Output the [X, Y] coordinate of the center of the cell containing the given text.  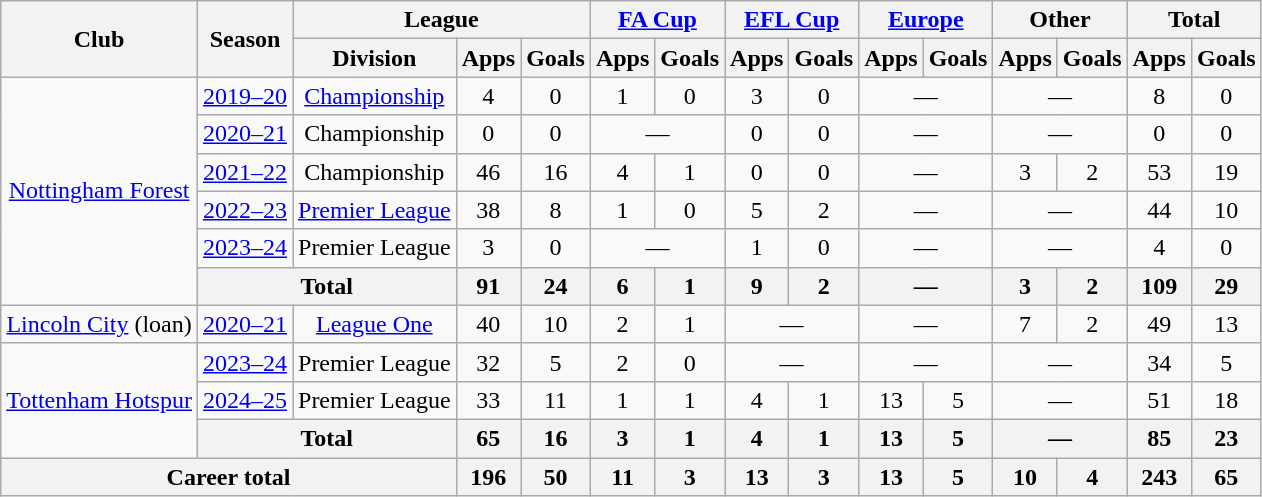
Lincoln City (loan) [100, 324]
EFL Cup [792, 20]
23 [1226, 438]
33 [488, 400]
Tottenham Hotspur [100, 400]
7 [1025, 324]
34 [1159, 362]
2019–20 [244, 96]
Career total [228, 477]
109 [1159, 286]
85 [1159, 438]
44 [1159, 210]
Other [1060, 20]
32 [488, 362]
Season [244, 39]
40 [488, 324]
243 [1159, 477]
91 [488, 286]
2024–25 [244, 400]
24 [556, 286]
19 [1226, 172]
18 [1226, 400]
2022–23 [244, 210]
Europe [926, 20]
53 [1159, 172]
League [441, 20]
League One [374, 324]
49 [1159, 324]
Division [374, 58]
2021–22 [244, 172]
38 [488, 210]
51 [1159, 400]
Nottingham Forest [100, 191]
Club [100, 39]
50 [556, 477]
196 [488, 477]
FA Cup [657, 20]
29 [1226, 286]
6 [622, 286]
9 [757, 286]
46 [488, 172]
